Return the [x, y] coordinate for the center point of the cell that contains the specified text.  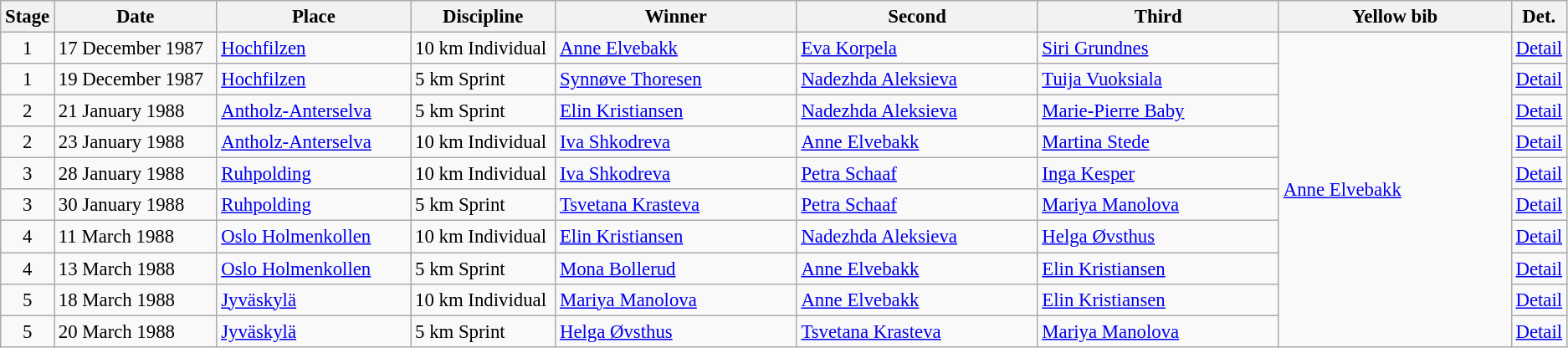
Synnøve Thoresen [676, 79]
Inga Kesper [1158, 174]
19 December 1987 [135, 79]
13 March 1988 [135, 269]
Siri Grundnes [1158, 49]
Mona Bollerud [676, 269]
Eva Korpela [917, 49]
Martina Stede [1158, 142]
Tuija Vuoksiala [1158, 79]
Det. [1539, 17]
Yellow bib [1395, 17]
Place [314, 17]
Stage [28, 17]
11 March 1988 [135, 237]
Discipline [484, 17]
18 March 1988 [135, 299]
20 March 1988 [135, 331]
Third [1158, 17]
Second [917, 17]
21 January 1988 [135, 111]
Date [135, 17]
Winner [676, 17]
17 December 1987 [135, 49]
23 January 1988 [135, 142]
28 January 1988 [135, 174]
Marie-Pierre Baby [1158, 111]
30 January 1988 [135, 205]
